Locate the cell with the specified text and output its (x, y) center coordinate. 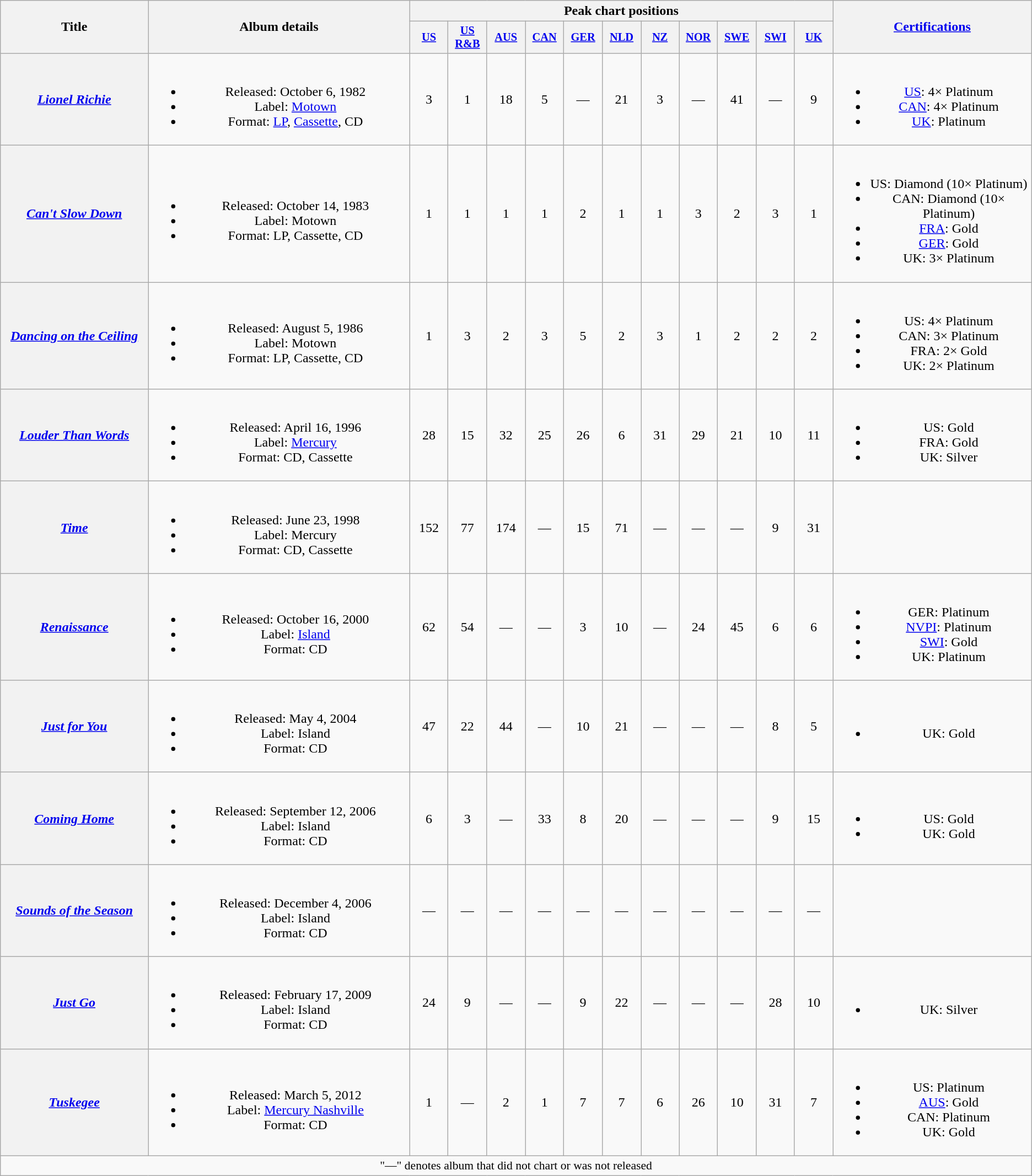
174 (506, 527)
Released: August 5, 1986Label: MotownFormat: LP, Cassette, CD (279, 336)
US (429, 37)
25 (545, 436)
US: PlatinumAUS: GoldCAN: PlatinumUK: Gold (933, 1102)
Tuskegee (74, 1102)
US: 4× PlatinumCAN: 4× PlatinumUK: Platinum (933, 99)
152 (429, 527)
Released: October 16, 2000Label: IslandFormat: CD (279, 627)
32 (506, 436)
Title (74, 27)
US: GoldUK: Gold (933, 818)
NLD (622, 37)
Released: March 5, 2012Label: Mercury NashvilleFormat: CD (279, 1102)
54 (467, 627)
Just Go (74, 1002)
18 (506, 99)
Certifications (933, 27)
Peak chart positions (621, 11)
GER (583, 37)
UK: Gold (933, 727)
US: GoldFRA: GoldUK: Silver (933, 436)
Released: June 23, 1998Label: MercuryFormat: CD, Cassette (279, 527)
GER: PlatinumNVPI: PlatinumSWI: GoldUK: Platinum (933, 627)
Released: October 14, 1983Label: MotownFormat: LP, Cassette, CD (279, 214)
47 (429, 727)
29 (698, 436)
UK (814, 37)
33 (545, 818)
NOR (698, 37)
20 (622, 818)
Sounds of the Season (74, 911)
CAN (545, 37)
US R&B (467, 37)
Can't Slow Down (74, 214)
Released: September 12, 2006Label: IslandFormat: CD (279, 818)
71 (622, 527)
Released: October 6, 1982Label: MotownFormat: LP, Cassette, CD (279, 99)
SWI (776, 37)
US: Diamond (10× Platinum)CAN: Diamond (10× Platinum)FRA: GoldGER: GoldUK: 3× Platinum (933, 214)
45 (737, 627)
"—" denotes album that did not chart or was not released (516, 1166)
NZ (659, 37)
Released: December 4, 2006Label: IslandFormat: CD (279, 911)
Album details (279, 27)
Louder Than Words (74, 436)
Just for You (74, 727)
Renaissance (74, 627)
Lionel Richie (74, 99)
Coming Home (74, 818)
Time (74, 527)
11 (814, 436)
Released: February 17, 2009Label: IslandFormat: CD (279, 1002)
SWE (737, 37)
41 (737, 99)
Released: May 4, 2004Label: IslandFormat: CD (279, 727)
62 (429, 627)
44 (506, 727)
UK: Silver (933, 1002)
US: 4× PlatinumCAN: 3× PlatinumFRA: 2× GoldUK: 2× Platinum (933, 336)
AUS (506, 37)
Released: April 16, 1996Label: MercuryFormat: CD, Cassette (279, 436)
Dancing on the Ceiling (74, 336)
77 (467, 527)
